Return (X, Y) of the center of cell containing provided text 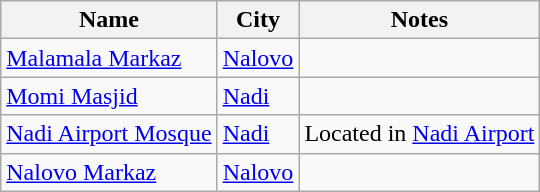
Nalovo Markaz (109, 172)
Nadi Airport Mosque (109, 134)
Notes (420, 20)
Name (109, 20)
City (258, 20)
Momi Masjid (109, 96)
Malamala Markaz (109, 58)
Located in Nadi Airport (420, 134)
